Pinpoint the cell where the given text exists, returning its (x, y) midpoint coordinate. 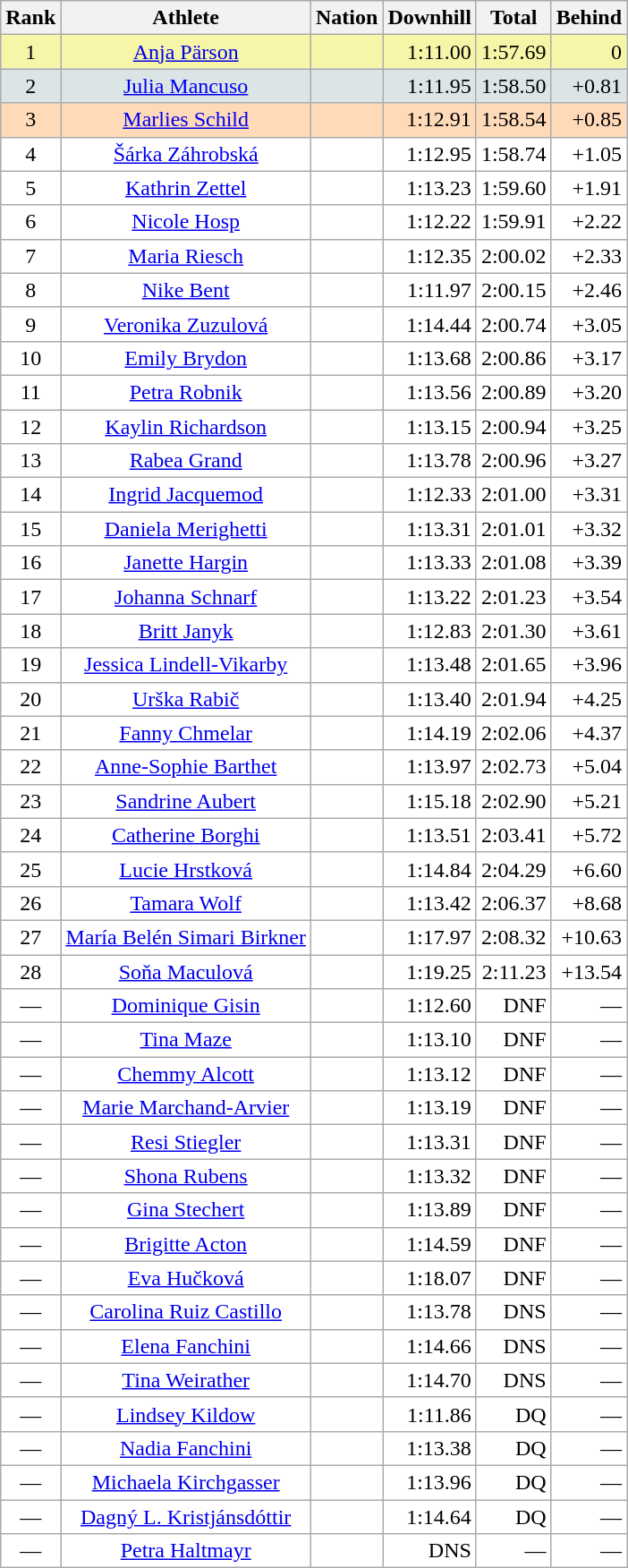
12 (30, 427)
25 (30, 869)
1:13.56 (429, 392)
1:13.48 (429, 665)
1:12.95 (429, 154)
Elena Fanchini (186, 1346)
0 (589, 52)
2:01.23 (513, 597)
1:13.32 (429, 1176)
1:13.22 (429, 597)
15 (30, 529)
1:14.59 (429, 1244)
+3.20 (589, 392)
1:13.51 (429, 835)
Marlies Schild (186, 120)
Rank (30, 18)
1:12.60 (429, 1006)
2:01.00 (513, 495)
Gina Stechert (186, 1210)
1:11.00 (429, 52)
2:02.90 (513, 801)
26 (30, 903)
+2.46 (589, 290)
+5.04 (589, 767)
1:15.18 (429, 801)
1:17.97 (429, 937)
16 (30, 563)
+5.72 (589, 835)
1:57.69 (513, 52)
+8.68 (589, 903)
1:13.96 (429, 1482)
2:11.23 (513, 971)
+10.63 (589, 937)
Urška Rabič (186, 699)
+3.25 (589, 427)
Soňa Maculová (186, 971)
1:13.68 (429, 358)
2:00.15 (513, 290)
2:01.94 (513, 699)
2:00.94 (513, 427)
Anja Pärson (186, 52)
Nation (347, 18)
Behind (589, 18)
2:00.02 (513, 256)
Šárka Záhrobská (186, 154)
1:13.89 (429, 1210)
+0.85 (589, 120)
2 (30, 86)
1:13.10 (429, 1040)
Catherine Borghi (186, 835)
1:11.86 (429, 1414)
23 (30, 801)
1:12.91 (429, 120)
1:13.40 (429, 699)
Ingrid Jacquemod (186, 495)
+3.27 (589, 461)
+3.61 (589, 631)
11 (30, 392)
27 (30, 937)
1:19.25 (429, 971)
Maria Riesch (186, 256)
+6.60 (589, 869)
10 (30, 358)
Marie Marchand-Arvier (186, 1108)
+1.91 (589, 188)
6 (30, 222)
Nadia Fanchini (186, 1448)
1:13.12 (429, 1074)
+4.25 (589, 699)
Tamara Wolf (186, 903)
Janette Hargin (186, 563)
+3.54 (589, 597)
Emily Brydon (186, 358)
2:01.01 (513, 529)
1:58.74 (513, 154)
+3.31 (589, 495)
1:14.66 (429, 1346)
1:12.83 (429, 631)
1:14.70 (429, 1380)
1 (30, 52)
1:13.38 (429, 1448)
2:04.29 (513, 869)
5 (30, 188)
1:14.64 (429, 1517)
2:06.37 (513, 903)
3 (30, 120)
1:59.91 (513, 222)
+3.17 (589, 358)
Resi Stiegler (186, 1142)
+1.05 (589, 154)
Athlete (186, 18)
1:13.23 (429, 188)
+3.32 (589, 529)
+5.21 (589, 801)
1:58.50 (513, 86)
+13.54 (589, 971)
Dominique Gisin (186, 1006)
Veronika Zuzulová (186, 324)
Johanna Schnarf (186, 597)
1:12.22 (429, 222)
17 (30, 597)
2:02.73 (513, 767)
22 (30, 767)
Nike Bent (186, 290)
Petra Haltmayr (186, 1551)
Dagný L. Kristjánsdóttir (186, 1517)
21 (30, 733)
24 (30, 835)
2:00.74 (513, 324)
Petra Robnik (186, 392)
María Belén Simari Birkner (186, 937)
Rabea Grand (186, 461)
Tina Weirather (186, 1380)
1:11.95 (429, 86)
Anne-Sophie Barthet (186, 767)
2:01.65 (513, 665)
+3.96 (589, 665)
1:12.33 (429, 495)
Daniela Merighetti (186, 529)
2:00.96 (513, 461)
1:14.19 (429, 733)
2:01.08 (513, 563)
Britt Janyk (186, 631)
18 (30, 631)
20 (30, 699)
1:14.44 (429, 324)
2:01.30 (513, 631)
+4.37 (589, 733)
8 (30, 290)
28 (30, 971)
2:08.32 (513, 937)
Fanny Chmelar (186, 733)
Chemmy Alcott (186, 1074)
9 (30, 324)
Kaylin Richardson (186, 427)
+3.39 (589, 563)
1:13.33 (429, 563)
1:13.97 (429, 767)
Lucie Hrstková (186, 869)
Brigitte Acton (186, 1244)
2:00.89 (513, 392)
Shona Rubens (186, 1176)
Sandrine Aubert (186, 801)
Carolina Ruiz Castillo (186, 1312)
+3.05 (589, 324)
1:59.60 (513, 188)
14 (30, 495)
1:14.84 (429, 869)
Michaela Kirchgasser (186, 1482)
Tina Maze (186, 1040)
+2.22 (589, 222)
+2.33 (589, 256)
1:18.07 (429, 1278)
Julia Mancuso (186, 86)
2:03.41 (513, 835)
1:12.35 (429, 256)
1:13.15 (429, 427)
+0.81 (589, 86)
4 (30, 154)
7 (30, 256)
2:02.06 (513, 733)
Jessica Lindell-Vikarby (186, 665)
Eva Hučková (186, 1278)
1:58.54 (513, 120)
Lindsey Kildow (186, 1414)
Nicole Hosp (186, 222)
1:13.42 (429, 903)
19 (30, 665)
Kathrin Zettel (186, 188)
Total (513, 18)
1:11.97 (429, 290)
Downhill (429, 18)
13 (30, 461)
1:13.19 (429, 1108)
2:00.86 (513, 358)
